Extract the (X, Y) coordinate from the center of the cell holding the provided text.  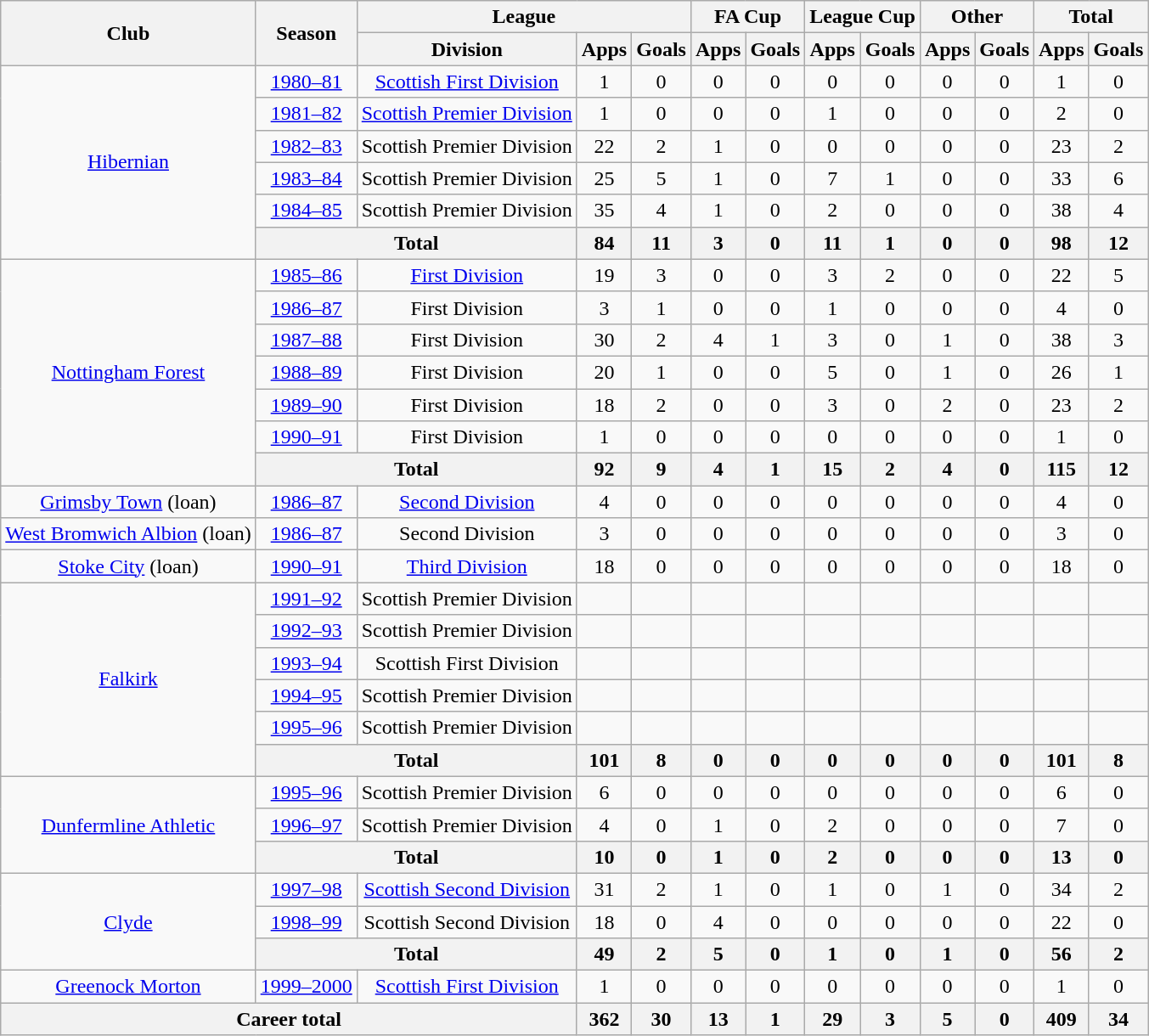
Greenock Morton (128, 987)
Other (977, 17)
19 (604, 275)
Grimsby Town (loan) (128, 502)
Hibernian (128, 162)
98 (1062, 243)
Falkirk (128, 679)
362 (604, 1019)
10 (604, 857)
31 (604, 889)
1998–99 (306, 921)
1983–84 (306, 178)
25 (604, 178)
1999–2000 (306, 987)
26 (1062, 372)
League Cup (863, 17)
Third Division (467, 566)
1991–92 (306, 599)
56 (1062, 954)
1984–85 (306, 211)
Nottingham Forest (128, 372)
1981–82 (306, 114)
29 (832, 1019)
FA Cup (747, 17)
9 (662, 470)
1987–88 (306, 340)
West Bromwich Albion (loan) (128, 534)
1996–97 (306, 825)
84 (604, 243)
92 (604, 470)
1982–83 (306, 146)
1985–86 (306, 275)
409 (1062, 1019)
1980–81 (306, 82)
League (523, 17)
Stoke City (loan) (128, 566)
1994–95 (306, 695)
20 (604, 372)
35 (604, 211)
1989–90 (306, 405)
Club (128, 33)
Season (306, 33)
Division (467, 49)
33 (1062, 178)
Dunfermline Athletic (128, 825)
49 (604, 954)
1992–93 (306, 631)
15 (832, 470)
Career total (289, 1019)
1997–98 (306, 889)
115 (1062, 470)
1993–94 (306, 663)
1988–89 (306, 372)
Clyde (128, 921)
